Return the [X, Y] coordinate for the center point of the cell that contains the specified text.  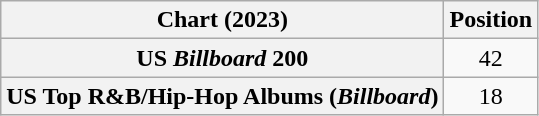
42 [491, 58]
Position [491, 20]
US Top R&B/Hip-Hop Albums (Billboard) [222, 96]
US Billboard 200 [222, 58]
18 [491, 96]
Chart (2023) [222, 20]
